Provide the (x, y) coordinate of the cell's center where the given text is located.  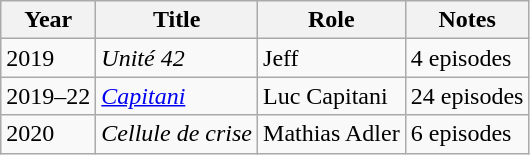
2019–22 (48, 96)
Title (177, 20)
4 episodes (467, 58)
Notes (467, 20)
Jeff (332, 58)
Unité 42 (177, 58)
6 episodes (467, 134)
2020 (48, 134)
24 episodes (467, 96)
Role (332, 20)
Luc Capitani (332, 96)
2019 (48, 58)
Cellule de crise (177, 134)
Year (48, 20)
Mathias Adler (332, 134)
Capitani (177, 96)
